For the text-containing cell, return its midpoint in (x, y) coordinate format. 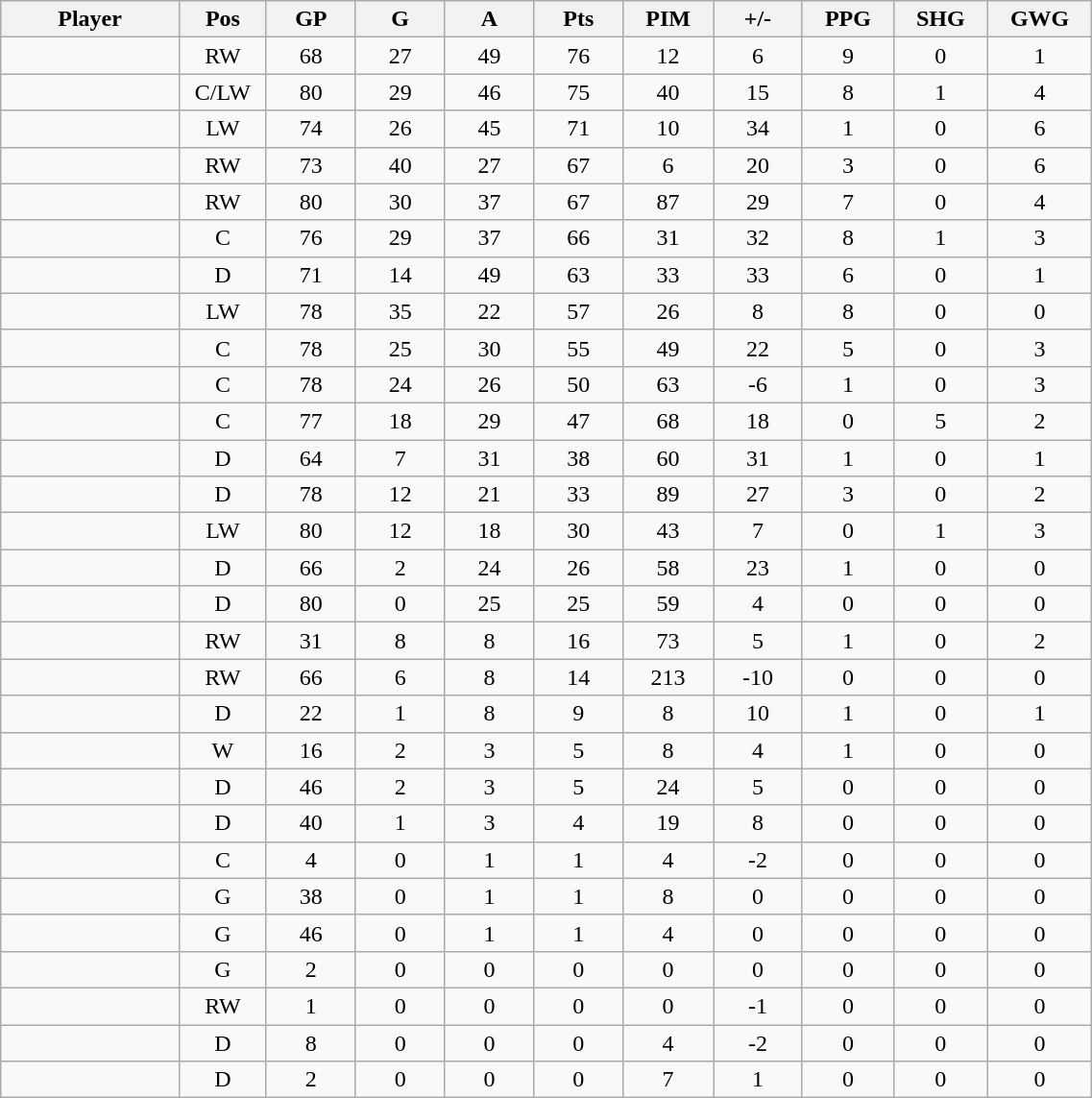
C/LW (223, 92)
Player (90, 19)
50 (578, 384)
-10 (757, 677)
55 (578, 348)
45 (490, 129)
Pts (578, 19)
213 (668, 677)
74 (311, 129)
59 (668, 604)
21 (490, 495)
W (223, 750)
32 (757, 238)
Pos (223, 19)
89 (668, 495)
20 (757, 165)
23 (757, 568)
77 (311, 421)
43 (668, 531)
A (490, 19)
19 (668, 823)
58 (668, 568)
-6 (757, 384)
75 (578, 92)
-1 (757, 1006)
GWG (1039, 19)
87 (668, 202)
SHG (940, 19)
57 (578, 311)
GP (311, 19)
60 (668, 458)
47 (578, 421)
35 (400, 311)
34 (757, 129)
64 (311, 458)
PPG (847, 19)
+/- (757, 19)
15 (757, 92)
PIM (668, 19)
